Output the [X, Y] coordinate of the center of the cell containing the given text.  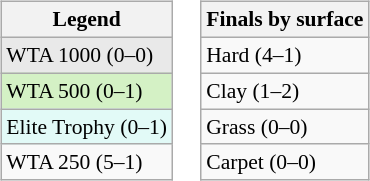
Hard (4–1) [284, 55]
WTA 500 (0–1) [86, 91]
WTA 1000 (0–0) [86, 55]
Elite Trophy (0–1) [86, 127]
Grass (0–0) [284, 127]
Clay (1–2) [284, 91]
Legend [86, 20]
Finals by surface [284, 20]
WTA 250 (5–1) [86, 162]
Carpet (0–0) [284, 162]
